Capture the cell that displays the provided text and extract its [X, Y] central coordinate. 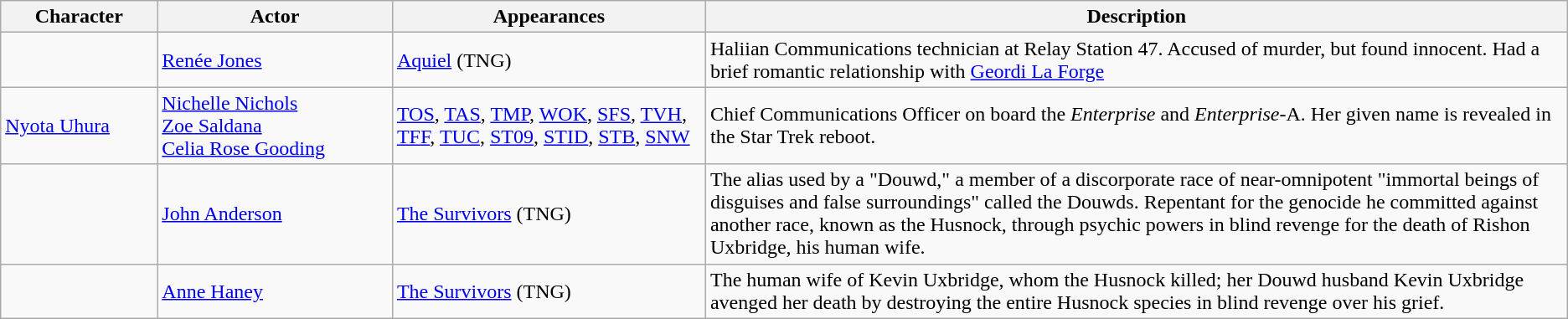
Nichelle NicholsZoe SaldanaCelia Rose Gooding [275, 126]
Anne Haney [275, 291]
Renée Jones [275, 60]
Appearances [549, 17]
TOS, TAS, TMP, WOK, SFS, TVH, TFF, TUC, ST09, STID, STB, SNW [549, 126]
Character [79, 17]
John Anderson [275, 214]
Nyota Uhura [79, 126]
Aquiel (TNG) [549, 60]
Actor [275, 17]
Description [1136, 17]
Chief Communications Officer on board the Enterprise and Enterprise-A. Her given name is revealed in the Star Trek reboot. [1136, 126]
Haliian Communications technician at Relay Station 47. Accused of murder, but found innocent. Had a brief romantic relationship with Geordi La Forge [1136, 60]
